Return the [x, y] coordinate for the center point of the cell that contains the specified text.  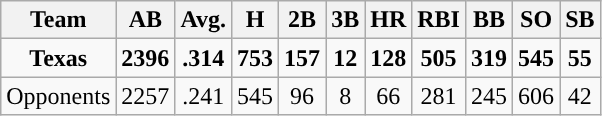
.314 [204, 58]
753 [254, 58]
.241 [204, 96]
66 [388, 96]
2257 [146, 96]
55 [580, 58]
8 [346, 96]
RBI [439, 20]
BB [488, 20]
2B [302, 20]
Texas [58, 58]
157 [302, 58]
505 [439, 58]
96 [302, 96]
HR [388, 20]
Team [58, 20]
319 [488, 58]
SB [580, 20]
606 [536, 96]
SO [536, 20]
3B [346, 20]
42 [580, 96]
AB [146, 20]
12 [346, 58]
245 [488, 96]
Avg. [204, 20]
281 [439, 96]
2396 [146, 58]
Opponents [58, 96]
H [254, 20]
128 [388, 58]
